From the cell containing the given text, extract its center point as (X, Y) coordinate. 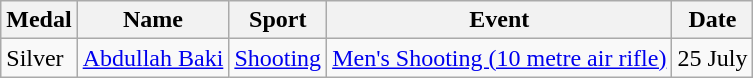
Shooting (278, 58)
Medal (39, 20)
Abdullah Baki (153, 58)
Sport (278, 20)
Silver (39, 58)
Name (153, 20)
Men's Shooting (10 metre air rifle) (500, 58)
Event (500, 20)
Date (712, 20)
25 July (712, 58)
